From the cell containing the given text, extract its center point as (x, y) coordinate. 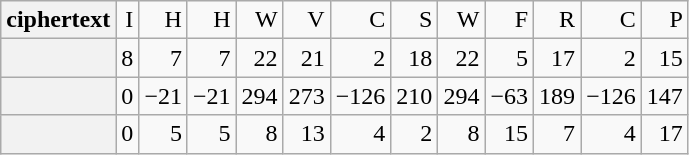
I (128, 20)
147 (664, 96)
F (510, 20)
18 (414, 58)
210 (414, 96)
273 (306, 96)
−63 (510, 96)
S (414, 20)
R (558, 20)
189 (558, 96)
ciphertext (58, 20)
21 (306, 58)
V (306, 20)
P (664, 20)
13 (306, 134)
